From the cell containing the given text, extract its center point as (X, Y) coordinate. 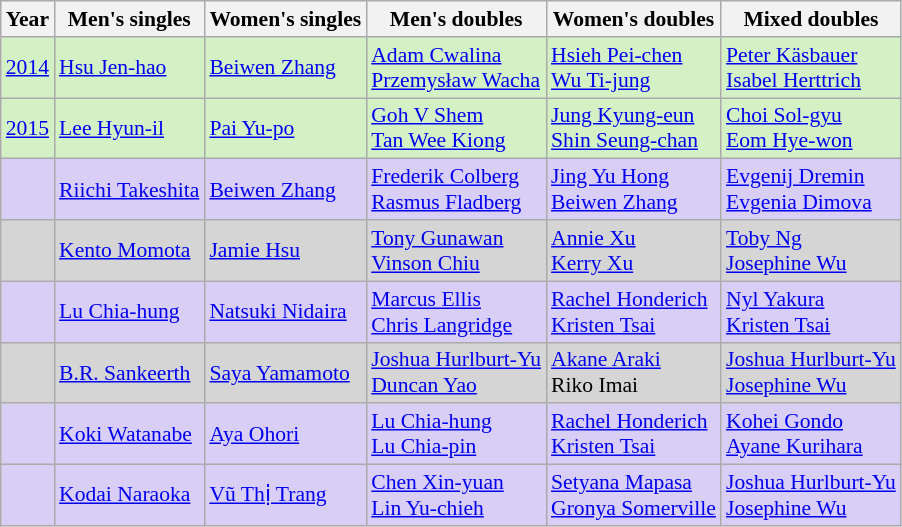
Kento Momota (129, 250)
Women's doubles (634, 19)
Akane Araki Riko Imai (634, 372)
Jung Kyung-eun Shin Seung-chan (634, 128)
2015 (28, 128)
Tony Gunawan Vinson Chiu (456, 250)
B.R. Sankeerth (129, 372)
Aya Ohori (285, 434)
Jamie Hsu (285, 250)
Evgenij Dremin Evgenia Dimova (811, 190)
Riichi Takeshita (129, 190)
Goh V Shem Tan Wee Kiong (456, 128)
Setyana Mapasa Gronya Somerville (634, 496)
Annie Xu Kerry Xu (634, 250)
Peter Käsbauer Isabel Herttrich (811, 68)
Koki Watanabe (129, 434)
Mixed doubles (811, 19)
Year (28, 19)
Jing Yu Hong Beiwen Zhang (634, 190)
Lee Hyun-il (129, 128)
Choi Sol-gyu Eom Hye-won (811, 128)
Hsieh Pei-chen Wu Ti-jung (634, 68)
Marcus Ellis Chris Langridge (456, 312)
Toby Ng Josephine Wu (811, 250)
Joshua Hurlburt-Yu Duncan Yao (456, 372)
Saya Yamamoto (285, 372)
Adam Cwalina Przemysław Wacha (456, 68)
Kodai Naraoka (129, 496)
Nyl Yakura Kristen Tsai (811, 312)
Lu Chia-hung Lu Chia-pin (456, 434)
Men's singles (129, 19)
Vũ Thị Trang (285, 496)
Lu Chia-hung (129, 312)
Kohei Gondo Ayane Kurihara (811, 434)
Pai Yu-po (285, 128)
Chen Xin-yuan Lin Yu-chieh (456, 496)
Men's doubles (456, 19)
Hsu Jen-hao (129, 68)
Natsuki Nidaira (285, 312)
Frederik Colberg Rasmus Fladberg (456, 190)
2014 (28, 68)
Women's singles (285, 19)
